Detect which cell encompasses the target text, then output its [X, Y] center coordinate. 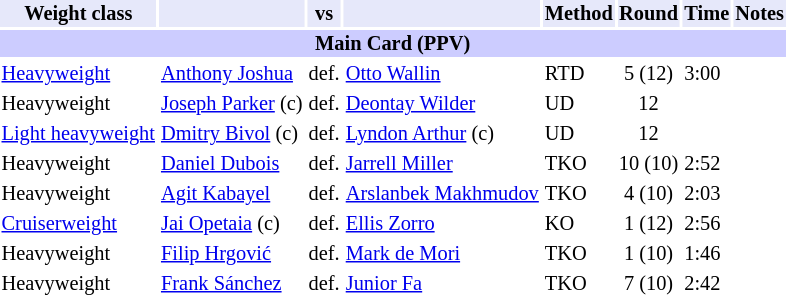
1:46 [707, 254]
Agit Kabayel [232, 194]
Light heavyweight [78, 134]
Daniel Dubois [232, 164]
3:00 [707, 74]
2:52 [707, 164]
5 (12) [648, 74]
Jai Opetaia (c) [232, 224]
1 (10) [648, 254]
Jarrell Miller [442, 164]
2:03 [707, 194]
Dmitry Bivol (c) [232, 134]
2:56 [707, 224]
Anthony Joshua [232, 74]
Method [578, 14]
Joseph Parker (c) [232, 104]
vs [324, 14]
Lyndon Arthur (c) [442, 134]
Round [648, 14]
1 (12) [648, 224]
Filip Hrgović [232, 254]
Mark de Mori [442, 254]
Deontay Wilder [442, 104]
Weight class [78, 14]
RTD [578, 74]
Arslanbek Makhmudov [442, 194]
Otto Wallin [442, 74]
Notes [760, 14]
Time [707, 14]
Cruiserweight [78, 224]
10 (10) [648, 164]
KO [578, 224]
Ellis Zorro [442, 224]
4 (10) [648, 194]
Main Card (PPV) [392, 44]
